Scan for the cell matching the given text and deliver its [x, y] coordinate at center. 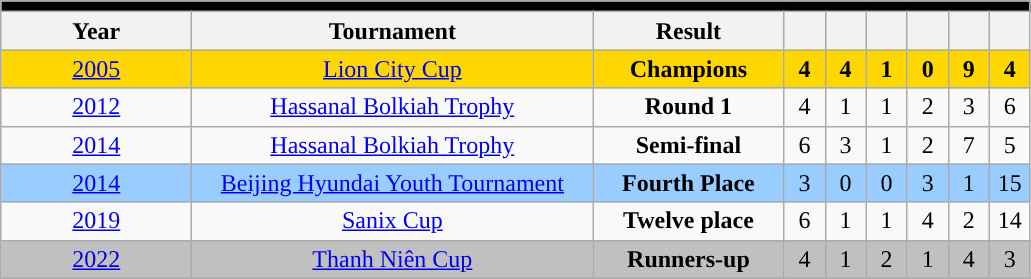
Sanix Cup [392, 221]
Round 1 [688, 107]
2022 [96, 259]
2019 [96, 221]
7 [968, 145]
Twelve place [688, 221]
Beijing Hyundai Youth Tournament [392, 183]
15 [1010, 183]
Thanh Niên Cup [392, 259]
14 [1010, 221]
Fourth Place [688, 183]
Lion City Cup [392, 69]
Year [96, 31]
2005 [96, 69]
Runners-up [688, 259]
9 [968, 69]
2012 [96, 107]
Result [688, 31]
5 [1010, 145]
Champions [688, 69]
Semi-final [688, 145]
Tournament [392, 31]
